For the text-containing cell, return its midpoint in [x, y] coordinate format. 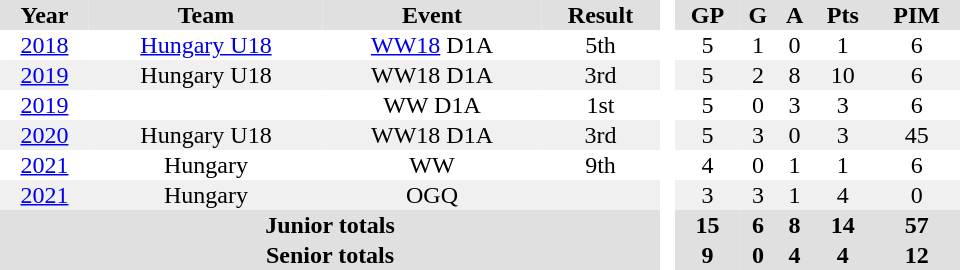
Event [432, 15]
WW D1A [432, 105]
2 [758, 75]
OGQ [432, 195]
Year [44, 15]
Junior totals [330, 225]
14 [842, 225]
2018 [44, 45]
9th [600, 165]
WW [432, 165]
Senior totals [330, 255]
45 [916, 135]
PIM [916, 15]
57 [916, 225]
A [794, 15]
Team [206, 15]
GP [708, 15]
9 [708, 255]
15 [708, 225]
12 [916, 255]
1st [600, 105]
10 [842, 75]
2020 [44, 135]
5th [600, 45]
Pts [842, 15]
G [758, 15]
Result [600, 15]
